Provide the [x, y] coordinate of the cell's center where the given text is located.  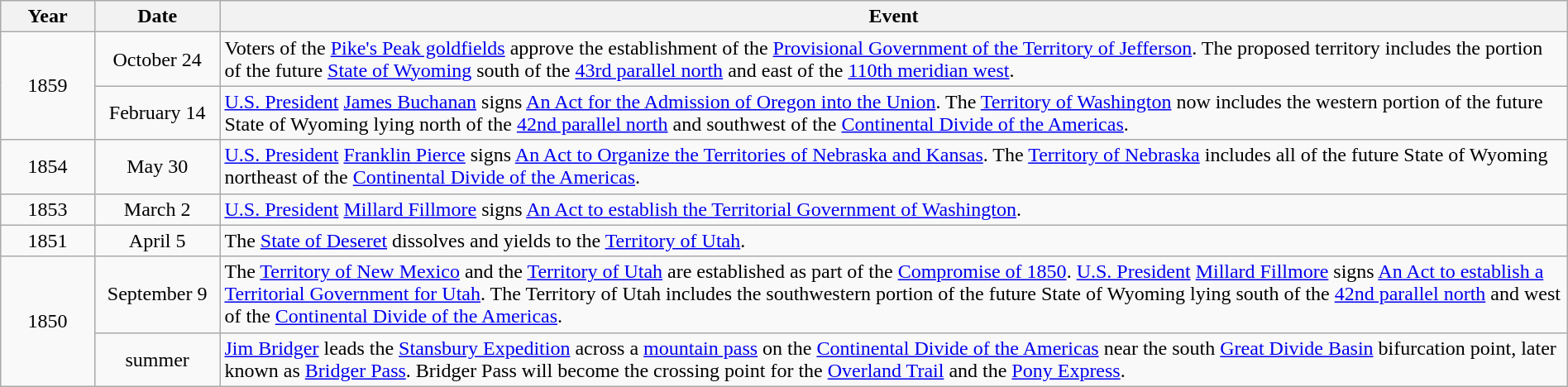
September 9 [157, 294]
1851 [48, 241]
March 2 [157, 209]
April 5 [157, 241]
1853 [48, 209]
1859 [48, 86]
February 14 [157, 112]
The State of Deseret dissolves and yields to the Territory of Utah. [893, 241]
1854 [48, 167]
May 30 [157, 167]
Date [157, 17]
summer [157, 359]
1850 [48, 321]
Year [48, 17]
October 24 [157, 60]
Event [893, 17]
U.S. President Millard Fillmore signs An Act to establish the Territorial Government of Washington. [893, 209]
